Capture the cell that displays the provided text and extract its [x, y] central coordinate. 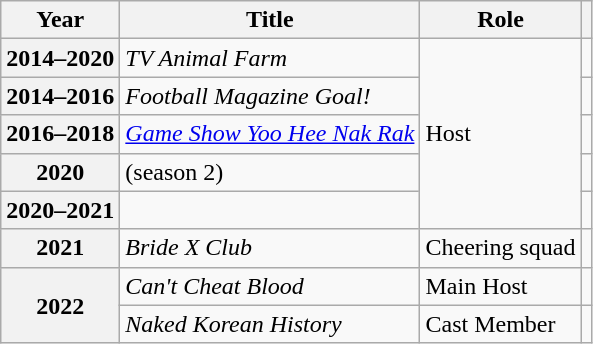
2020–2021 [60, 210]
Football Magazine Goal! [270, 96]
Main Host [500, 286]
(season 2) [270, 172]
Title [270, 20]
2014–2016 [60, 96]
Cast Member [500, 324]
Game Show Yoo Hee Nak Rak [270, 134]
2020 [60, 172]
Naked Korean History [270, 324]
Bride X Club [270, 248]
Cheering squad [500, 248]
Role [500, 20]
2016–2018 [60, 134]
Host [500, 134]
TV Animal Farm [270, 58]
2014–2020 [60, 58]
2022 [60, 305]
2021 [60, 248]
Year [60, 20]
Can't Cheat Blood [270, 286]
